Identify which cell holds the provided text, then report its (X, Y) central coordinate. 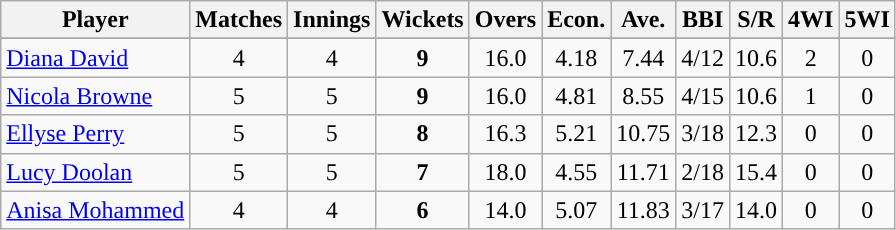
4.55 (576, 172)
5.07 (576, 210)
Anisa Mohammed (96, 210)
3/18 (703, 134)
7.44 (644, 58)
Overs (505, 20)
5.21 (576, 134)
16.3 (505, 134)
15.4 (756, 172)
Econ. (576, 20)
18.0 (505, 172)
11.71 (644, 172)
4WI (811, 20)
Innings (332, 20)
3/17 (703, 210)
6 (422, 210)
8 (422, 134)
8.55 (644, 96)
Diana David (96, 58)
7 (422, 172)
S/R (756, 20)
Matches (239, 20)
4/12 (703, 58)
BBI (703, 20)
2/18 (703, 172)
4.18 (576, 58)
Nicola Browne (96, 96)
Lucy Doolan (96, 172)
4.81 (576, 96)
12.3 (756, 134)
1 (811, 96)
4/15 (703, 96)
5WI (867, 20)
2 (811, 58)
Ellyse Perry (96, 134)
Player (96, 20)
11.83 (644, 210)
Wickets (422, 20)
10.75 (644, 134)
Ave. (644, 20)
